Locate the cell with the specified text and output its (x, y) center coordinate. 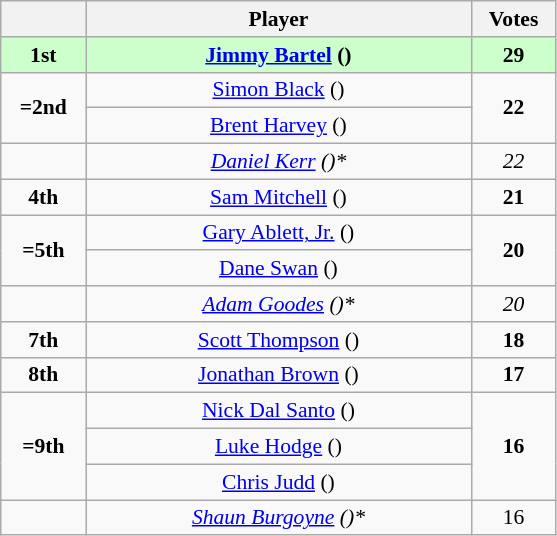
Adam Goodes ()* (278, 304)
Gary Ablett, Jr. () (278, 233)
Daniel Kerr ()* (278, 162)
Chris Judd () (278, 482)
7th (44, 340)
29 (514, 55)
=5th (44, 250)
Dane Swan () (278, 269)
Brent Harvey () (278, 126)
=9th (44, 446)
Jonathan Brown () (278, 375)
Luke Hodge () (278, 447)
17 (514, 375)
1st (44, 55)
18 (514, 340)
Shaun Burgoyne ()* (278, 518)
4th (44, 197)
=2nd (44, 108)
21 (514, 197)
Scott Thompson () (278, 340)
Nick Dal Santo () (278, 411)
Sam Mitchell () (278, 197)
Votes (514, 19)
Simon Black () (278, 90)
8th (44, 375)
Jimmy Bartel () (278, 55)
Player (278, 19)
